Detect which cell encompasses the target text, then output its (x, y) center coordinate. 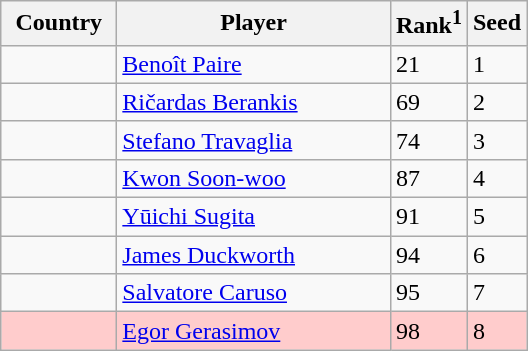
87 (428, 178)
5 (496, 217)
94 (428, 255)
Country (59, 24)
James Duckworth (254, 255)
95 (428, 293)
Kwon Soon-woo (254, 178)
69 (428, 102)
Stefano Travaglia (254, 140)
4 (496, 178)
Ričardas Berankis (254, 102)
Egor Gerasimov (254, 331)
Yūichi Sugita (254, 217)
6 (496, 255)
3 (496, 140)
Player (254, 24)
74 (428, 140)
7 (496, 293)
91 (428, 217)
Benoît Paire (254, 64)
Rank1 (428, 24)
98 (428, 331)
2 (496, 102)
8 (496, 331)
1 (496, 64)
21 (428, 64)
Seed (496, 24)
Salvatore Caruso (254, 293)
